Determine the [x, y] coordinate at the center of the cell enclosing the given text.  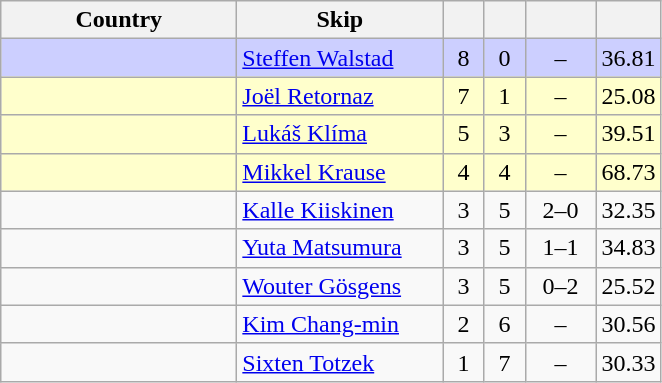
25.08 [628, 96]
8 [464, 58]
Kim Chang-min [340, 324]
Kalle Kiiskinen [340, 210]
Lukáš Klíma [340, 134]
Yuta Matsumura [340, 248]
6 [504, 324]
36.81 [628, 58]
Skip [340, 20]
Wouter Gösgens [340, 286]
39.51 [628, 134]
0–2 [560, 286]
0 [504, 58]
2–0 [560, 210]
Mikkel Krause [340, 172]
30.33 [628, 362]
Steffen Walstad [340, 58]
Joël Retornaz [340, 96]
68.73 [628, 172]
34.83 [628, 248]
Sixten Totzek [340, 362]
1–1 [560, 248]
25.52 [628, 286]
32.35 [628, 210]
30.56 [628, 324]
2 [464, 324]
Country [119, 20]
